Capture the cell that displays the provided text and extract its (X, Y) central coordinate. 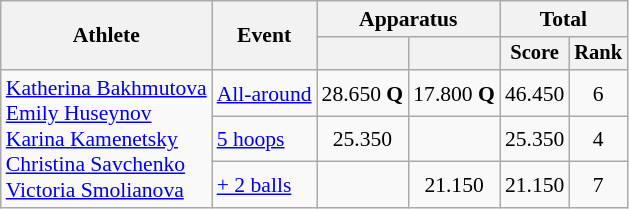
+ 2 balls (264, 185)
Event (264, 36)
All-around (264, 93)
Rank (598, 54)
Athlete (106, 36)
Score (534, 54)
6 (598, 93)
5 hoops (264, 139)
Katherina BakhmutovaEmily HuseynovKarina KamenetskyChristina SavchenkoVictoria Smolianova (106, 139)
7 (598, 185)
46.450 (534, 93)
Total (564, 19)
4 (598, 139)
28.650 Q (363, 93)
17.800 Q (454, 93)
Apparatus (408, 19)
